Determine the [X, Y] coordinate at the center of the cell enclosing the given text.  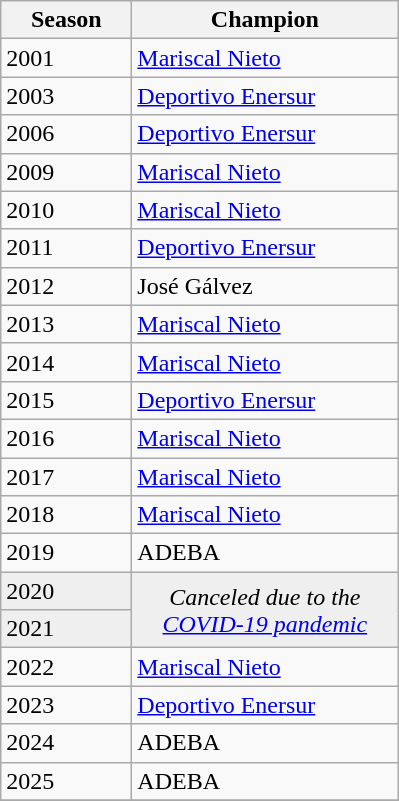
2001 [66, 58]
2012 [66, 286]
2020 [66, 591]
2016 [66, 438]
Champion [265, 20]
2021 [66, 629]
José Gálvez [265, 286]
2014 [66, 362]
Season [66, 20]
2013 [66, 324]
2006 [66, 134]
2024 [66, 743]
2010 [66, 210]
2011 [66, 248]
2019 [66, 553]
Canceled due to the COVID-19 pandemic [265, 610]
2018 [66, 515]
2003 [66, 96]
2022 [66, 667]
2015 [66, 400]
2017 [66, 477]
2023 [66, 705]
2009 [66, 172]
2025 [66, 781]
